Detect which cell encompasses the target text, then output its [x, y] center coordinate. 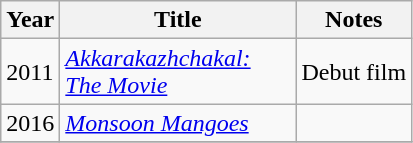
2011 [30, 72]
Akkarakazhchakal: The Movie [178, 72]
Notes [354, 20]
Debut film [354, 72]
Year [30, 20]
Title [178, 20]
2016 [30, 123]
Monsoon Mangoes [178, 123]
